Locate the cell with the specified text and output its [x, y] center coordinate. 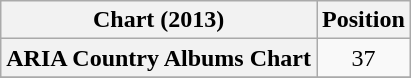
ARIA Country Albums Chart [159, 58]
Chart (2013) [159, 20]
Position [364, 20]
37 [364, 58]
